Capture the cell that displays the provided text and extract its [X, Y] central coordinate. 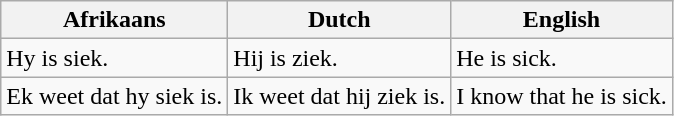
English [562, 20]
Ik weet dat hĳ ziek is. [340, 96]
Afrikaans [114, 20]
I know that he is sick. [562, 96]
Hĳ is ziek. [340, 58]
He is sick. [562, 58]
Ek weet dat hy siek is. [114, 96]
Hy is siek. [114, 58]
Dutch [340, 20]
